Determine the (X, Y) coordinate at the center of the cell enclosing the given text.  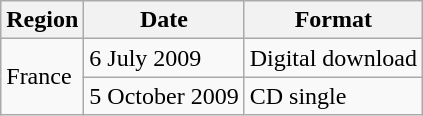
Date (164, 20)
Format (333, 20)
6 July 2009 (164, 58)
Digital download (333, 58)
France (42, 77)
Region (42, 20)
5 October 2009 (164, 96)
CD single (333, 96)
